Detect which cell encompasses the target text, then output its [x, y] center coordinate. 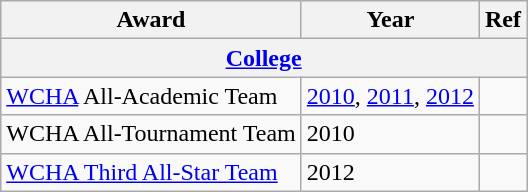
2012 [390, 172]
WCHA Third All-Star Team [152, 172]
2010 [390, 134]
Ref [502, 20]
Year [390, 20]
Award [152, 20]
WCHA All-Academic Team [152, 96]
College [264, 58]
2010, 2011, 2012 [390, 96]
WCHA All-Tournament Team [152, 134]
